Identify which cell holds the provided text, then report its [X, Y] central coordinate. 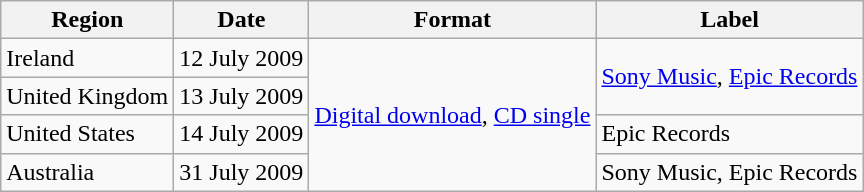
Digital download, CD single [452, 115]
12 July 2009 [242, 58]
Region [88, 20]
Australia [88, 172]
United States [88, 134]
Date [242, 20]
United Kingdom [88, 96]
Epic Records [730, 134]
Ireland [88, 58]
Format [452, 20]
14 July 2009 [242, 134]
31 July 2009 [242, 172]
13 July 2009 [242, 96]
Label [730, 20]
